Output the (x, y) coordinate of the center of the cell containing the given text.  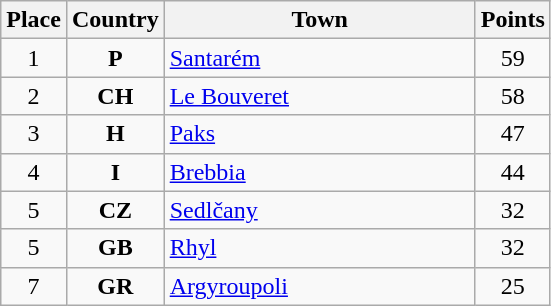
GR (115, 286)
47 (512, 134)
1 (34, 58)
CZ (115, 210)
GB (115, 248)
Town (320, 20)
Brebbia (320, 172)
Le Bouveret (320, 96)
Rhyl (320, 248)
P (115, 58)
7 (34, 286)
Sedlčany (320, 210)
3 (34, 134)
58 (512, 96)
4 (34, 172)
59 (512, 58)
Paks (320, 134)
44 (512, 172)
Country (115, 20)
Santarém (320, 58)
I (115, 172)
Points (512, 20)
2 (34, 96)
Argyroupoli (320, 286)
CH (115, 96)
25 (512, 286)
Place (34, 20)
H (115, 134)
